Pinpoint the cell where the given text exists, returning its (x, y) midpoint coordinate. 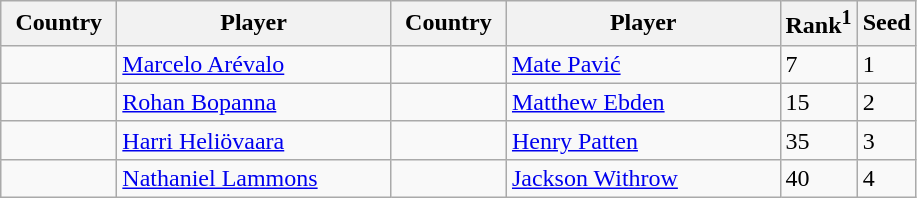
Harri Heliövaara (254, 140)
35 (818, 140)
Nathaniel Lammons (254, 178)
2 (886, 102)
Rank1 (818, 24)
7 (818, 64)
3 (886, 140)
15 (818, 102)
Henry Patten (643, 140)
Marcelo Arévalo (254, 64)
Jackson Withrow (643, 178)
Rohan Bopanna (254, 102)
4 (886, 178)
Seed (886, 24)
40 (818, 178)
Mate Pavić (643, 64)
Matthew Ebden (643, 102)
1 (886, 64)
